Extract the [X, Y] coordinate from the center of the cell holding the provided text.  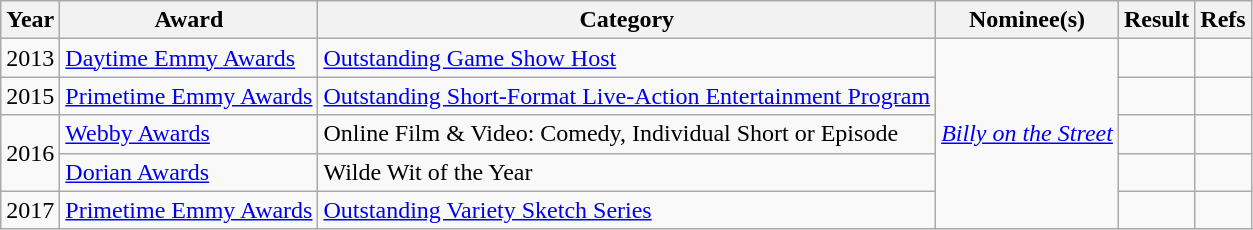
Nominee(s) [1028, 20]
Billy on the Street [1028, 134]
Refs [1223, 20]
Result [1156, 20]
Outstanding Variety Sketch Series [627, 210]
2016 [30, 153]
Category [627, 20]
Daytime Emmy Awards [189, 58]
Online Film & Video: Comedy, Individual Short or Episode [627, 134]
Outstanding Short-Format Live-Action Entertainment Program [627, 96]
Award [189, 20]
2017 [30, 210]
Dorian Awards [189, 172]
Outstanding Game Show Host [627, 58]
Webby Awards [189, 134]
Wilde Wit of the Year [627, 172]
2015 [30, 96]
Year [30, 20]
2013 [30, 58]
